For the text-containing cell, return its midpoint in (x, y) coordinate format. 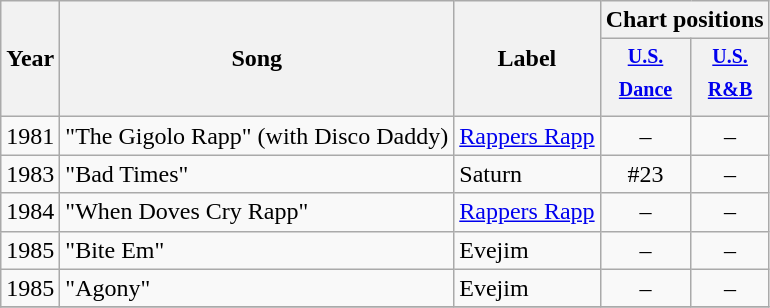
"When Doves Cry Rapp" (257, 212)
"Bite Em" (257, 250)
1983 (30, 174)
U.S. R&B (730, 78)
Label (527, 59)
Chart positions (684, 20)
"The Gigolo Rapp" (with Disco Daddy) (257, 136)
"Bad Times" (257, 174)
#23 (646, 174)
1984 (30, 212)
"Agony" (257, 288)
Year (30, 59)
Saturn (527, 174)
U.S. Dance (646, 78)
1981 (30, 136)
Song (257, 59)
